Capture the cell that displays the provided text and extract its (X, Y) central coordinate. 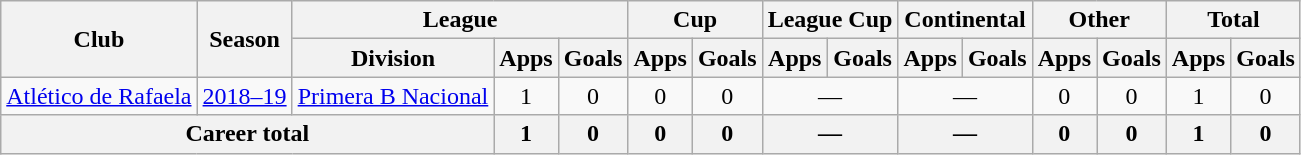
League Cup (830, 20)
Cup (695, 20)
Atlético de Rafaela (99, 96)
Continental (965, 20)
Club (99, 39)
Primera B Nacional (393, 96)
Division (393, 58)
Total (1233, 20)
2018–19 (244, 96)
Other (1099, 20)
League (460, 20)
Season (244, 39)
Career total (248, 134)
